Search for the cell housing the specified text and yield its [X, Y] center coordinate. 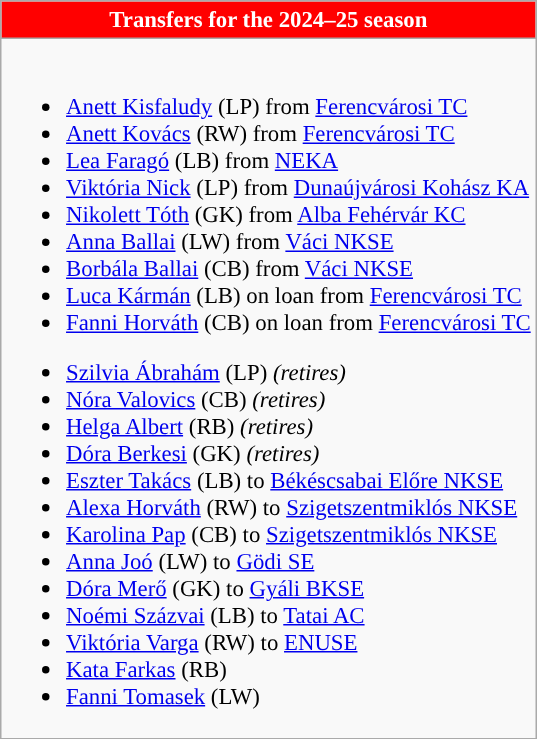
Transfers for the 2024–25 season [268, 20]
